Find where the given text appears and provide that cell's center as (X, Y) coordinate. 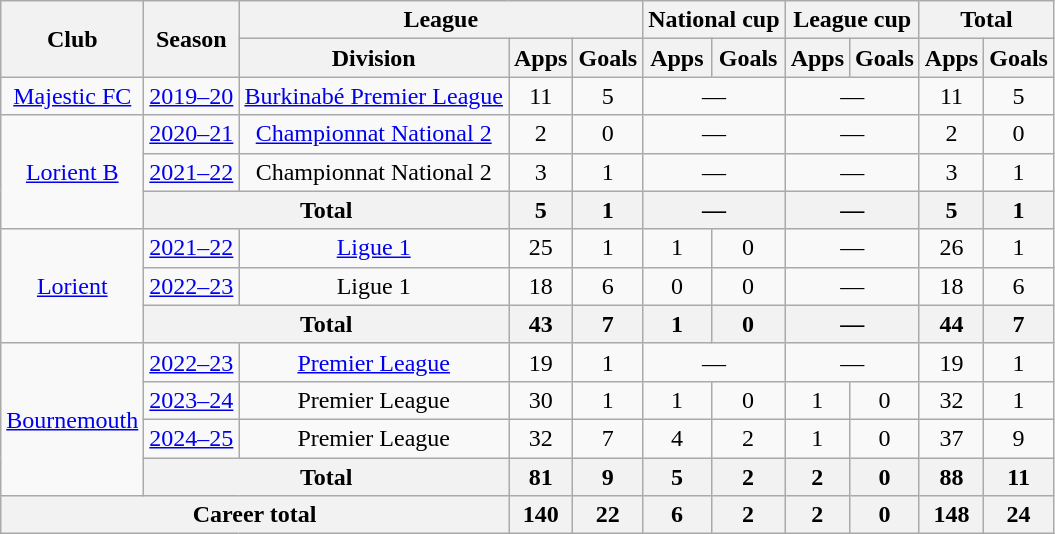
Majestic FC (72, 96)
148 (951, 515)
81 (540, 477)
League (441, 20)
Season (192, 39)
Club (72, 39)
Division (374, 58)
22 (608, 515)
Bournemouth (72, 419)
Career total (255, 515)
4 (677, 438)
88 (951, 477)
National cup (714, 20)
30 (540, 400)
24 (1019, 515)
25 (540, 248)
2024–25 (192, 438)
Lorient B (72, 172)
43 (540, 324)
League cup (852, 20)
2023–24 (192, 400)
44 (951, 324)
26 (951, 248)
37 (951, 438)
2020–21 (192, 134)
Burkinabé Premier League (374, 96)
2019–20 (192, 96)
Lorient (72, 286)
140 (540, 515)
